Return [X, Y] of the center of cell containing provided text 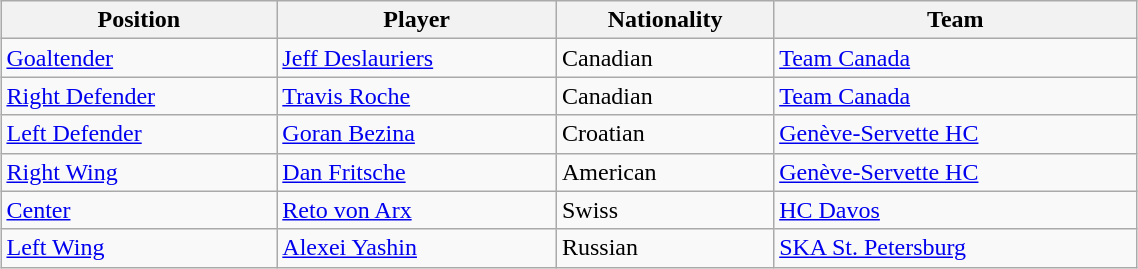
Center [139, 210]
Jeff Deslauriers [417, 58]
Position [139, 20]
Team [956, 20]
Goaltender [139, 58]
Dan Fritsche [417, 172]
SKA St. Petersburg [956, 248]
Left Wing [139, 248]
Player [417, 20]
Croatian [664, 134]
Travis Roche [417, 96]
Russian [664, 248]
Left Defender [139, 134]
Right Defender [139, 96]
Right Wing [139, 172]
Nationality [664, 20]
Reto von Arx [417, 210]
Alexei Yashin [417, 248]
American [664, 172]
Goran Bezina [417, 134]
Swiss [664, 210]
HC Davos [956, 210]
